Capture the cell that displays the provided text and extract its (X, Y) central coordinate. 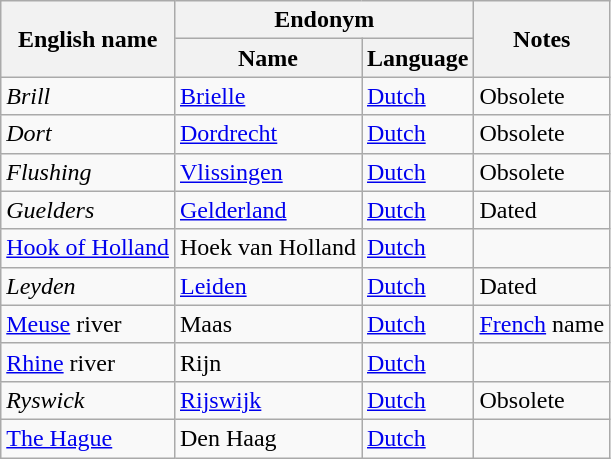
Leyden (88, 286)
Brill (88, 96)
Dort (88, 134)
Dordrecht (268, 134)
French name (542, 324)
Hook of Holland (88, 248)
Maas (268, 324)
Den Haag (268, 438)
Gelderland (268, 210)
Notes (542, 39)
Brielle (268, 96)
Rijn (268, 362)
Endonym (324, 20)
English name (88, 39)
Flushing (88, 172)
Language (418, 58)
Hoek van Holland (268, 248)
Leiden (268, 286)
Rhine river (88, 362)
Name (268, 58)
Ryswick (88, 400)
Meuse river (88, 324)
The Hague (88, 438)
Vlissingen (268, 172)
Rijswijk (268, 400)
Guelders (88, 210)
